Provide the (x, y) coordinate of the cell's center where the given text is located.  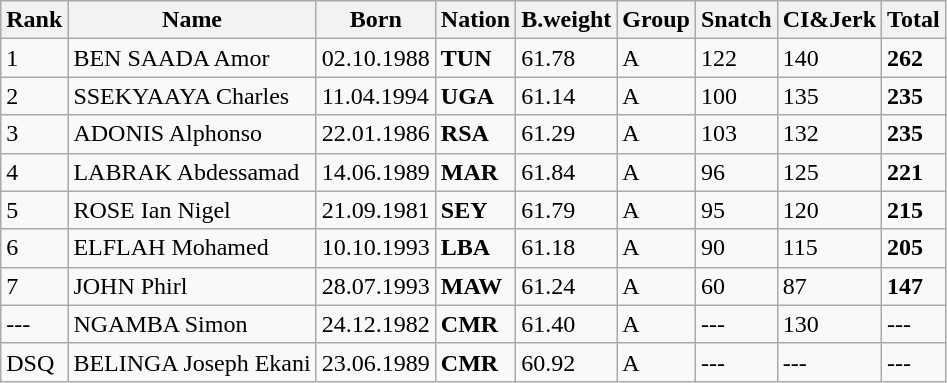
MAW (475, 286)
1 (34, 58)
221 (914, 172)
22.01.1986 (376, 134)
7 (34, 286)
215 (914, 210)
61.18 (566, 248)
28.07.1993 (376, 286)
205 (914, 248)
UGA (475, 96)
Born (376, 20)
132 (829, 134)
96 (736, 172)
61.29 (566, 134)
Nation (475, 20)
262 (914, 58)
23.06.1989 (376, 362)
3 (34, 134)
Group (656, 20)
BELINGA Joseph Ekani (192, 362)
122 (736, 58)
24.12.1982 (376, 324)
21.09.1981 (376, 210)
RSA (475, 134)
SSEKYAAYA Charles (192, 96)
B.weight (566, 20)
DSQ (34, 362)
90 (736, 248)
ADONIS Alphonso (192, 134)
Total (914, 20)
Name (192, 20)
61.40 (566, 324)
140 (829, 58)
125 (829, 172)
MAR (475, 172)
2 (34, 96)
CI&Jerk (829, 20)
02.10.1988 (376, 58)
100 (736, 96)
61.78 (566, 58)
130 (829, 324)
61.79 (566, 210)
103 (736, 134)
ELFLAH Mohamed (192, 248)
TUN (475, 58)
10.10.1993 (376, 248)
60.92 (566, 362)
135 (829, 96)
JOHN Phirl (192, 286)
LBA (475, 248)
60 (736, 286)
SEY (475, 210)
147 (914, 286)
120 (829, 210)
6 (34, 248)
11.04.1994 (376, 96)
Rank (34, 20)
61.14 (566, 96)
95 (736, 210)
14.06.1989 (376, 172)
5 (34, 210)
NGAMBA Simon (192, 324)
87 (829, 286)
61.84 (566, 172)
115 (829, 248)
61.24 (566, 286)
BEN SAADA Amor (192, 58)
ROSE Ian Nigel (192, 210)
LABRAK Abdessamad (192, 172)
Snatch (736, 20)
4 (34, 172)
